Find where the given text appears and provide that cell's center as [X, Y] coordinate. 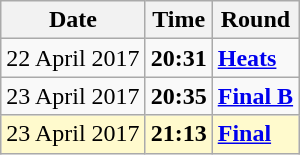
Date [73, 20]
20:35 [178, 96]
21:13 [178, 134]
Final [255, 134]
Final B [255, 96]
Heats [255, 58]
20:31 [178, 58]
Round [255, 20]
Time [178, 20]
22 April 2017 [73, 58]
